Detect which cell encompasses the target text, then output its (x, y) center coordinate. 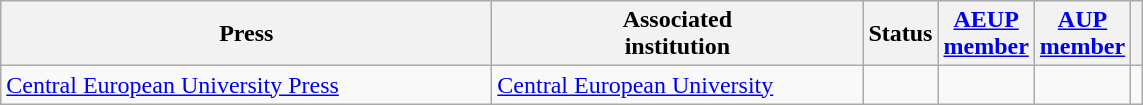
AUPmember (1082, 34)
AEUPmember (986, 34)
Status (900, 34)
Central European University Press (246, 85)
Associatedinstitution (678, 34)
Central European University (678, 85)
Press (246, 34)
